Determine the (x, y) coordinate at the center of the cell enclosing the given text.  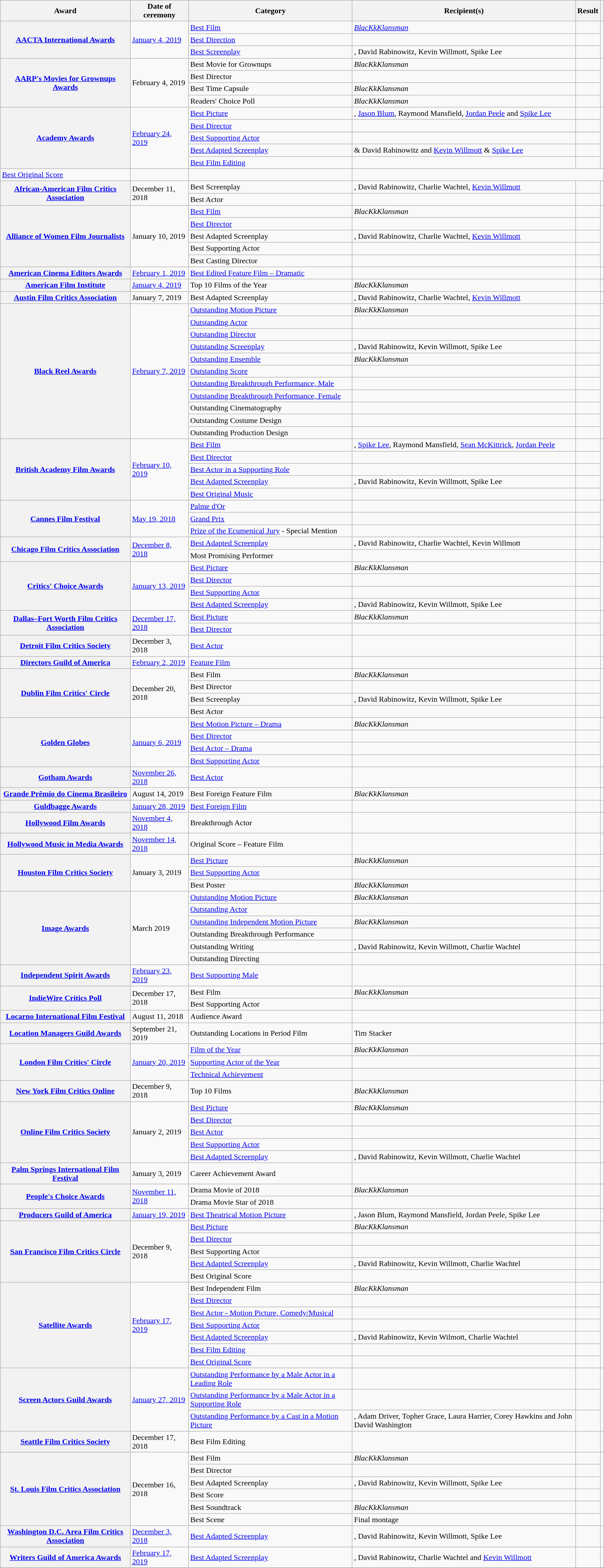
Location Managers Guild Awards (65, 1033)
Gotham Awards (65, 778)
Washington D.C. Area Film Critics Association (65, 1536)
Best Foreign Feature Film (270, 794)
Final montage (464, 1520)
Top 10 Films (270, 1091)
Best Soundtrack (270, 1507)
Seattle Film Critics Society (65, 1442)
Outstanding Writing (270, 946)
Best Actor - Motion Picture, Comedy/Musical (270, 1313)
Outstanding Performance by a Male Actor in a Supporting Role (270, 1400)
December 11, 2018 (159, 193)
British Academy Film Awards (65, 469)
Best Theatrical Motion Picture (270, 1215)
February 4, 2019 (159, 83)
August 14, 2019 (159, 794)
, David Rabinowitz, Charlie Wachtel and Kevin Willmott (464, 1557)
Date of ceremony (159, 11)
, Spike Lee, Raymond Mansfield, Sean McKittrick, Jordan Peele (464, 445)
, David Rabinowitz, Kevin Wilmott, Charlie Wachtel (464, 1337)
Detroit Film Critics Society (65, 646)
Result (588, 11)
February 23, 2019 (159, 975)
November 26, 2018 (159, 778)
Breakthrough Actor (270, 823)
American Cinema Editors Awards (65, 273)
Best Scene (270, 1520)
December 20, 2018 (159, 693)
Tim Stacker (464, 1033)
Online Film Critics Society (65, 1132)
Grand Prix (270, 518)
Original Score – Feature Film (270, 844)
Best Actor in a Supporting Role (270, 469)
& David Rabinowitz and Kevin Willmott & Spike Lee (464, 150)
Audience Award (270, 1017)
Readers' Choice Poll (270, 101)
Outstanding Cinematography (270, 408)
Technical Achievement (270, 1074)
Outstanding Score (270, 371)
Category (270, 11)
Chicago Film Critics Association (65, 549)
Alliance of Women Film Journalists (65, 236)
February 1, 2019 (159, 273)
Screen Actors Guild Awards (65, 1400)
Golden Globes (65, 742)
American Film Institute (65, 285)
Satellite Awards (65, 1325)
, Adam Driver, Topher Grace, Laura Harrier, Corey Hawkins and John David Washington (464, 1420)
November 11, 2018 (159, 1196)
Outstanding Director (270, 334)
Critics' Choice Awards (65, 586)
AACTA International Awards (65, 40)
May 19, 2018 (159, 518)
January 28, 2019 (159, 806)
March 2019 (159, 928)
Hollywood Music in Media Awards (65, 844)
Drama Movie of 2018 (270, 1190)
February 24, 2019 (159, 138)
January 2, 2019 (159, 1132)
January 20, 2019 (159, 1062)
St. Louis Film Critics Association (65, 1489)
November 4, 2018 (159, 823)
January 13, 2019 (159, 586)
, Jason Blum, Raymond Mansfield, Jordan Peele, Spike Lee (464, 1215)
January 6, 2019 (159, 742)
Outstanding Performance by a Male Actor in a Leading Role (270, 1378)
Outstanding Directing (270, 959)
AARP's Movies for Grownups Awards (65, 83)
Locarno International Film Festival (65, 1017)
Career Achievement Award (270, 1173)
Best Movie for Grownups (270, 64)
Best Actor – Drama (270, 748)
February 7, 2019 (159, 371)
Writers Guild of America Awards (65, 1557)
Best Foreign Film (270, 806)
Best Time Capsule (270, 89)
January 7, 2019 (159, 297)
Outstanding Breakthrough Performance, Female (270, 396)
Guldbagge Awards (65, 806)
People's Choice Awards (65, 1196)
January 10, 2019 (159, 236)
Image Awards (65, 928)
Supporting Actor of the Year (270, 1062)
Best Original Music (270, 494)
Hollywood Film Awards (65, 823)
January 19, 2019 (159, 1215)
Recipient(s) (464, 11)
February 10, 2019 (159, 469)
November 14, 2018 (159, 844)
Directors Guild of America (65, 662)
Film of the Year (270, 1050)
, Jason Blum, Raymond Mansfield, Jordan Peele and Spike Lee (464, 113)
Best Motion Picture – Drama (270, 724)
Palme d'Or (270, 506)
Outstanding Independent Motion Picture (270, 922)
Independent Spirit Awards (65, 975)
Academy Awards (65, 138)
January 27, 2019 (159, 1400)
August 11, 2018 (159, 1017)
Prize of the Ecumenical Jury - Special Mention (270, 531)
December 16, 2018 (159, 1489)
Best Poster (270, 885)
Outstanding Breakthrough Performance, Male (270, 384)
September 21, 2019 (159, 1033)
Dublin Film Critics' Circle (65, 693)
Outstanding Screenplay (270, 347)
London Film Critics' Circle (65, 1062)
Best Supporting Male (270, 975)
Top 10 Films of the Year (270, 285)
December 8, 2018 (159, 549)
Dallas–Fort Worth Film Critics Association (65, 623)
Best Edited Feature Film – Dramatic (270, 273)
San Francisco Film Critics Circle (65, 1251)
Grande Prêmio do Cinema Brasileiro (65, 794)
Award (65, 11)
Black Reel Awards (65, 371)
Austin Film Critics Association (65, 297)
Outstanding Ensemble (270, 359)
Best Independent Film (270, 1288)
Outstanding Performance by a Cast in a Motion Picture (270, 1420)
New York Film Critics Online (65, 1091)
Outstanding Locations in Period Film (270, 1033)
African-American Film Critics Association (65, 193)
Outstanding Production Design (270, 433)
Drama Movie Star of 2018 (270, 1202)
Best Direction (270, 40)
Producers Guild of America (65, 1215)
Best Casting Director (270, 261)
Feature Film (270, 662)
Outstanding Costume Design (270, 420)
Palm Springs International Film Festival (65, 1173)
Outstanding Breakthrough Performance (270, 934)
IndieWire Critics Poll (65, 998)
Cannes Film Festival (65, 518)
Most Promising Performer (270, 555)
Houston Film Critics Society (65, 873)
February 2, 2019 (159, 662)
Best Score (270, 1495)
